Search for the cell housing the specified text and yield its (X, Y) center coordinate. 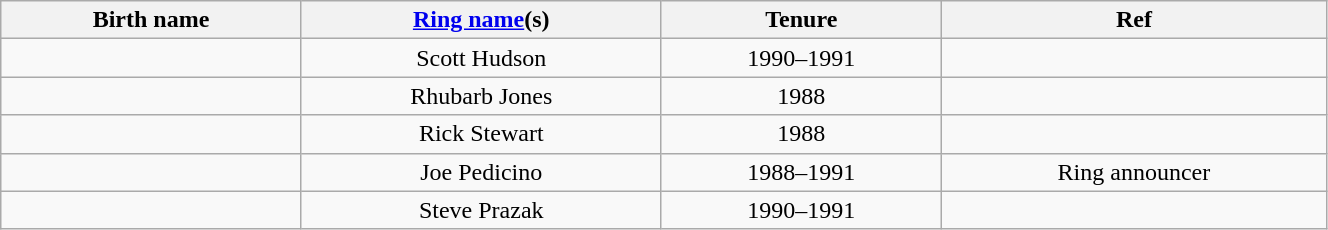
Rick Stewart (481, 134)
1988–1991 (801, 172)
Tenure (801, 20)
Birth name (151, 20)
Steve Prazak (481, 210)
Joe Pedicino (481, 172)
Ref (1134, 20)
Scott Hudson (481, 58)
Ring announcer (1134, 172)
Ring name(s) (481, 20)
Rhubarb Jones (481, 96)
